Detect which cell encompasses the target text, then output its (x, y) center coordinate. 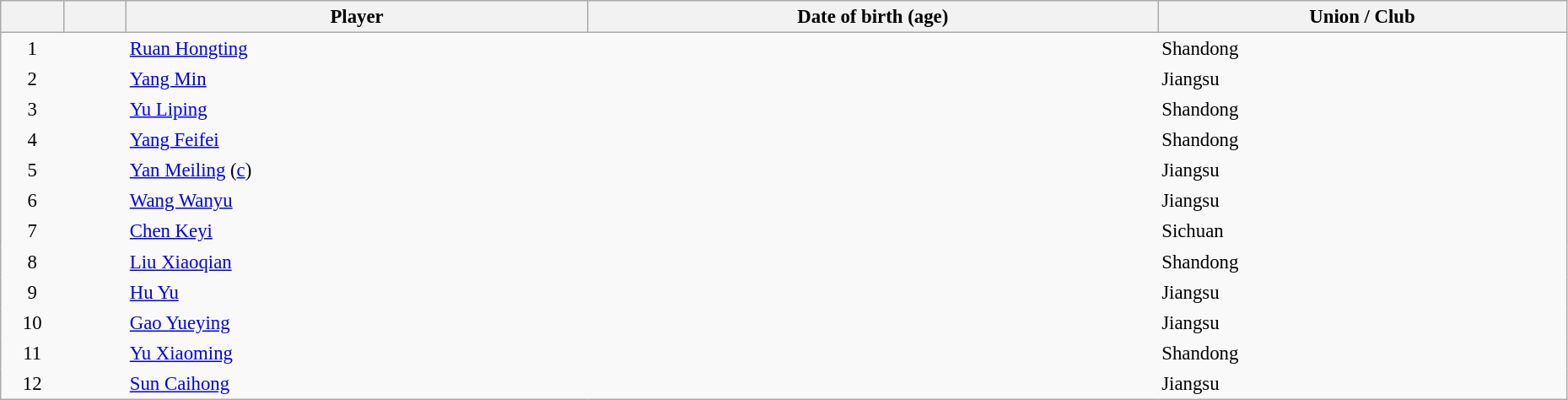
2 (32, 78)
Chen Keyi (357, 231)
Yu Liping (357, 109)
Player (357, 17)
1 (32, 49)
3 (32, 109)
Ruan Hongting (357, 49)
Sun Caihong (357, 383)
8 (32, 262)
Yang Feifei (357, 140)
Gao Yueying (357, 322)
4 (32, 140)
6 (32, 201)
Yang Min (357, 78)
Yan Meiling (c) (357, 170)
9 (32, 292)
Sichuan (1363, 231)
11 (32, 353)
Union / Club (1363, 17)
Yu Xiaoming (357, 353)
12 (32, 383)
7 (32, 231)
10 (32, 322)
Wang Wanyu (357, 201)
5 (32, 170)
Liu Xiaoqian (357, 262)
Date of birth (age) (873, 17)
Hu Yu (357, 292)
